Return the (x, y) coordinate for the center point of the cell that contains the specified text.  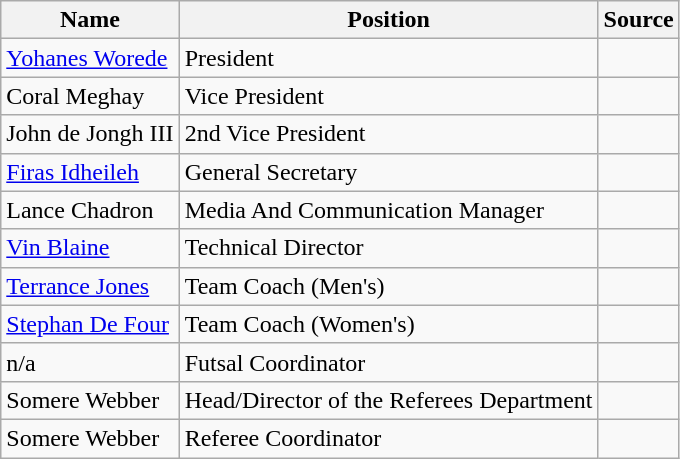
Head/Director of the Referees Department (388, 400)
Source (638, 20)
2nd Vice President (388, 134)
Vice President (388, 96)
Coral Meghay (90, 96)
Yohanes Worede (90, 58)
Terrance Jones (90, 286)
Firas Idheileh (90, 172)
Name (90, 20)
Team Coach (Men's) (388, 286)
General Secretary (388, 172)
Futsal Coordinator (388, 362)
Stephan De Four (90, 324)
n/a (90, 362)
John de Jongh III (90, 134)
Team Coach (Women's) (388, 324)
President (388, 58)
Position (388, 20)
Referee Coordinator (388, 438)
Lance Chadron (90, 210)
Technical Director (388, 248)
Vin Blaine (90, 248)
Media And Communication Manager (388, 210)
